Identify which cell holds the provided text, then report its (X, Y) central coordinate. 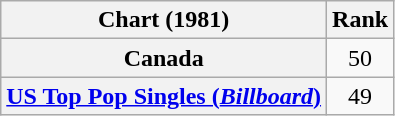
49 (360, 96)
Chart (1981) (164, 20)
Canada (164, 58)
50 (360, 58)
US Top Pop Singles (Billboard) (164, 96)
Rank (360, 20)
